Find where the given text appears and provide that cell's center as [x, y] coordinate. 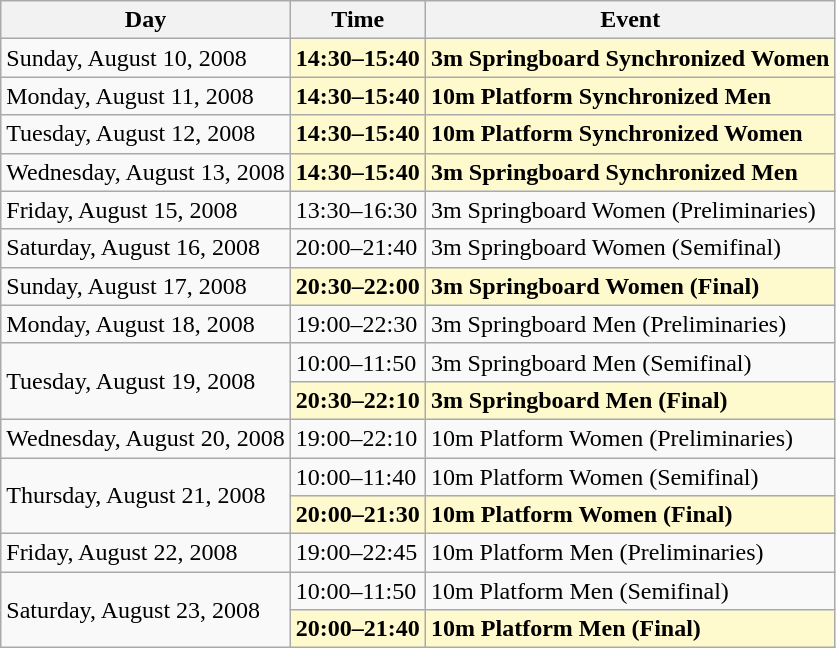
3m Springboard Men (Final) [630, 400]
10m Platform Women (Semifinal) [630, 477]
3m Springboard Women (Semifinal) [630, 248]
Tuesday, August 12, 2008 [146, 134]
Sunday, August 17, 2008 [146, 286]
3m Springboard Women (Preliminaries) [630, 210]
10m Platform Men (Preliminaries) [630, 553]
Tuesday, August 19, 2008 [146, 381]
10m Platform Synchronized Men [630, 96]
3m Springboard Women (Final) [630, 286]
Friday, August 22, 2008 [146, 553]
Monday, August 11, 2008 [146, 96]
10m Platform Women (Preliminaries) [630, 438]
10m Platform Men (Semifinal) [630, 591]
Event [630, 20]
19:00–22:45 [358, 553]
3m Springboard Synchronized Men [630, 172]
19:00–22:30 [358, 324]
10m Platform Men (Final) [630, 629]
Sunday, August 10, 2008 [146, 58]
20:30–22:00 [358, 286]
Saturday, August 16, 2008 [146, 248]
13:30–16:30 [358, 210]
3m Springboard Synchronized Women [630, 58]
Wednesday, August 20, 2008 [146, 438]
Saturday, August 23, 2008 [146, 610]
Time [358, 20]
10m Platform Women (Final) [630, 515]
3m Springboard Men (Preliminaries) [630, 324]
Friday, August 15, 2008 [146, 210]
10m Platform Synchronized Women [630, 134]
Monday, August 18, 2008 [146, 324]
20:30–22:10 [358, 400]
Day [146, 20]
20:00–21:30 [358, 515]
3m Springboard Men (Semifinal) [630, 362]
Wednesday, August 13, 2008 [146, 172]
Thursday, August 21, 2008 [146, 496]
10:00–11:40 [358, 477]
19:00–22:10 [358, 438]
